Capture the cell that displays the provided text and extract its (X, Y) central coordinate. 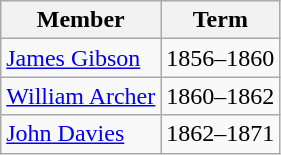
William Archer (81, 96)
John Davies (81, 134)
1860–1862 (220, 96)
Term (220, 20)
James Gibson (81, 58)
Member (81, 20)
1856–1860 (220, 58)
1862–1871 (220, 134)
